For the text-containing cell, return its midpoint in [x, y] coordinate format. 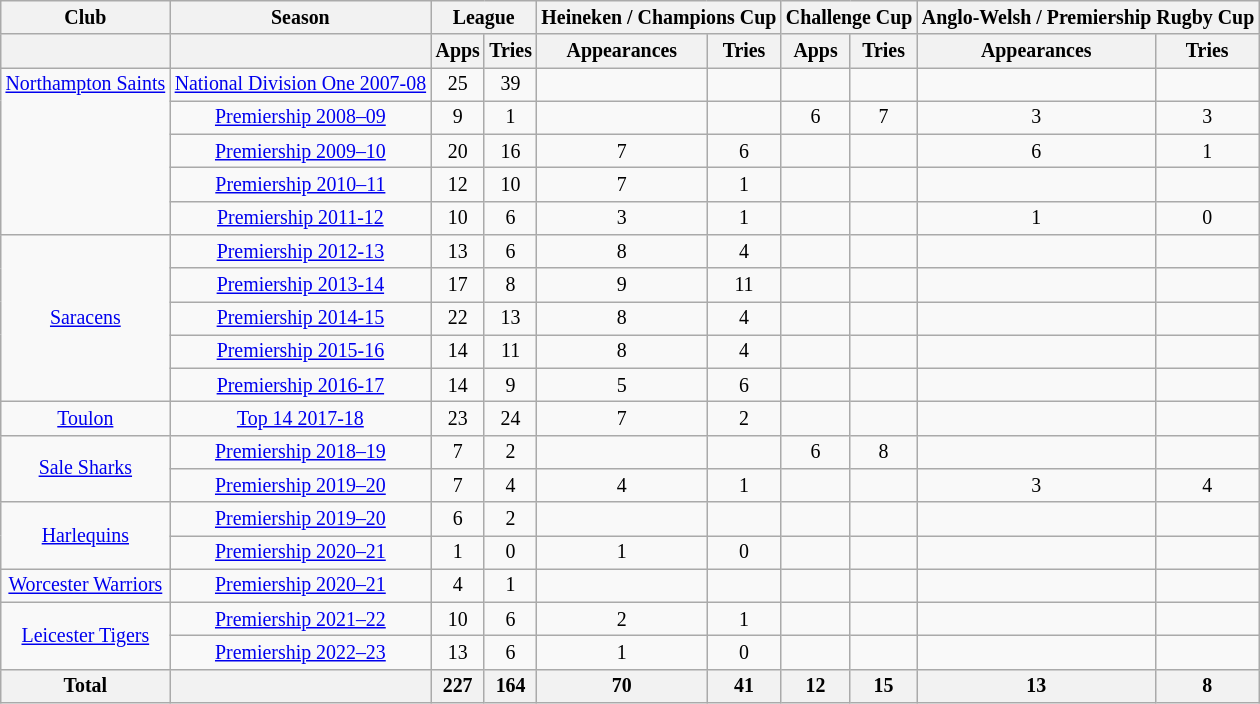
Leicester Tigers [86, 636]
Premiership 2018–19 [300, 452]
227 [458, 686]
Premiership 2015-16 [300, 352]
17 [458, 284]
Premiership 2012-13 [300, 252]
National Division One 2007-08 [300, 84]
5 [622, 386]
22 [458, 318]
Premiership 2008–09 [300, 118]
Worcester Warriors [86, 586]
Harlequins [86, 536]
15 [884, 686]
Club [86, 18]
Toulon [86, 418]
25 [458, 84]
70 [622, 686]
Premiership 2010–11 [300, 184]
Sale Sharks [86, 470]
20 [458, 152]
Northampton Saints [86, 152]
Premiership 2013-14 [300, 284]
Heineken / Champions Cup [659, 18]
League [484, 18]
Premiership 2021–22 [300, 620]
23 [458, 418]
24 [510, 418]
Anglo-Welsh / Premiership Rugby Cup [1088, 18]
Saracens [86, 318]
Total [86, 686]
39 [510, 84]
Top 14 2017-18 [300, 418]
Challenge Cup [849, 18]
Premiership 2022–23 [300, 652]
Premiership 2014-15 [300, 318]
164 [510, 686]
Premiership 2009–10 [300, 152]
16 [510, 152]
41 [744, 686]
Season [300, 18]
Premiership 2011-12 [300, 218]
Premiership 2016-17 [300, 386]
